Find where the given text appears and provide that cell's center as (X, Y) coordinate. 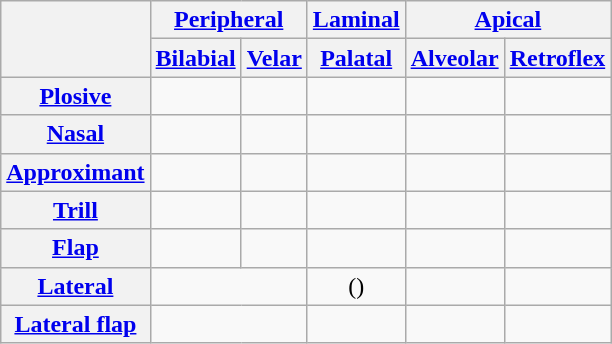
Trill (76, 210)
Retroflex (558, 58)
Lateral flap (76, 324)
Alveolar (454, 58)
Apical (508, 20)
Palatal (356, 58)
Approximant (76, 172)
Peripheral (228, 20)
Laminal (356, 20)
Velar (274, 58)
Flap (76, 248)
Lateral (76, 286)
Nasal (76, 134)
Plosive (76, 96)
() (356, 286)
Bilabial (196, 58)
